From the cell containing the given text, extract its center point as [x, y] coordinate. 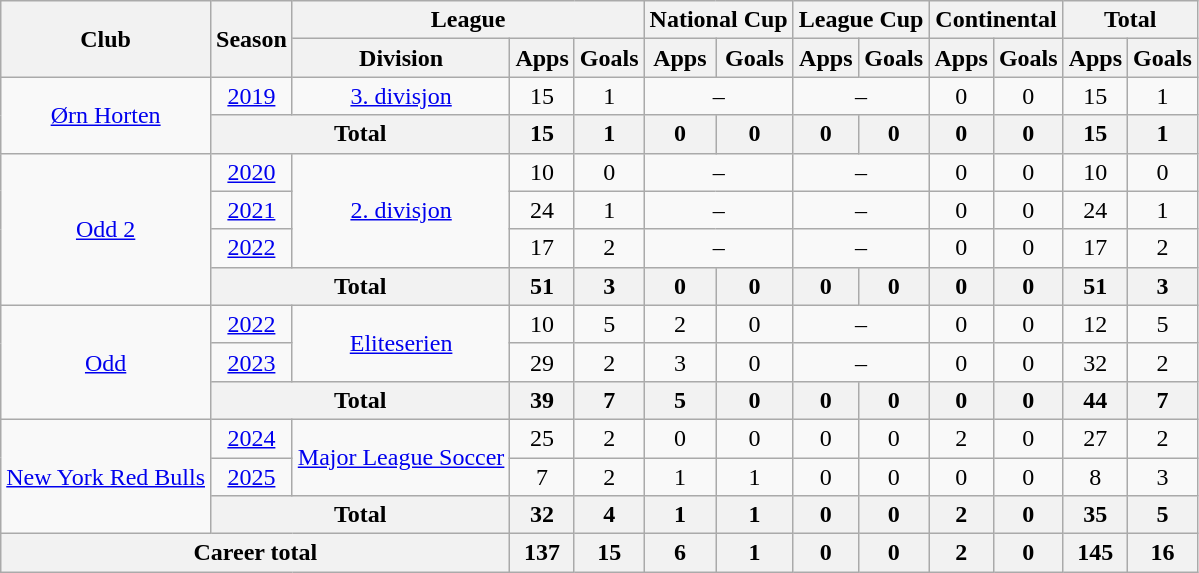
Season [252, 39]
Career total [256, 553]
4 [609, 515]
2020 [252, 172]
Eliteserien [401, 343]
145 [1095, 553]
2. divisjon [401, 210]
League Cup [861, 20]
Odd [106, 362]
Odd 2 [106, 229]
Club [106, 39]
League [468, 20]
2024 [252, 438]
137 [542, 553]
16 [1163, 553]
Continental [996, 20]
Division [401, 58]
35 [1095, 515]
National Cup [718, 20]
44 [1095, 400]
39 [542, 400]
Ørn Horten [106, 115]
New York Red Bulls [106, 476]
Major League Soccer [401, 457]
2021 [252, 210]
2019 [252, 96]
6 [680, 553]
8 [1095, 477]
27 [1095, 438]
3. divisjon [401, 96]
12 [1095, 324]
2025 [252, 477]
29 [542, 362]
2023 [252, 362]
25 [542, 438]
